Extract the [x, y] coordinate from the center of the cell holding the provided text.  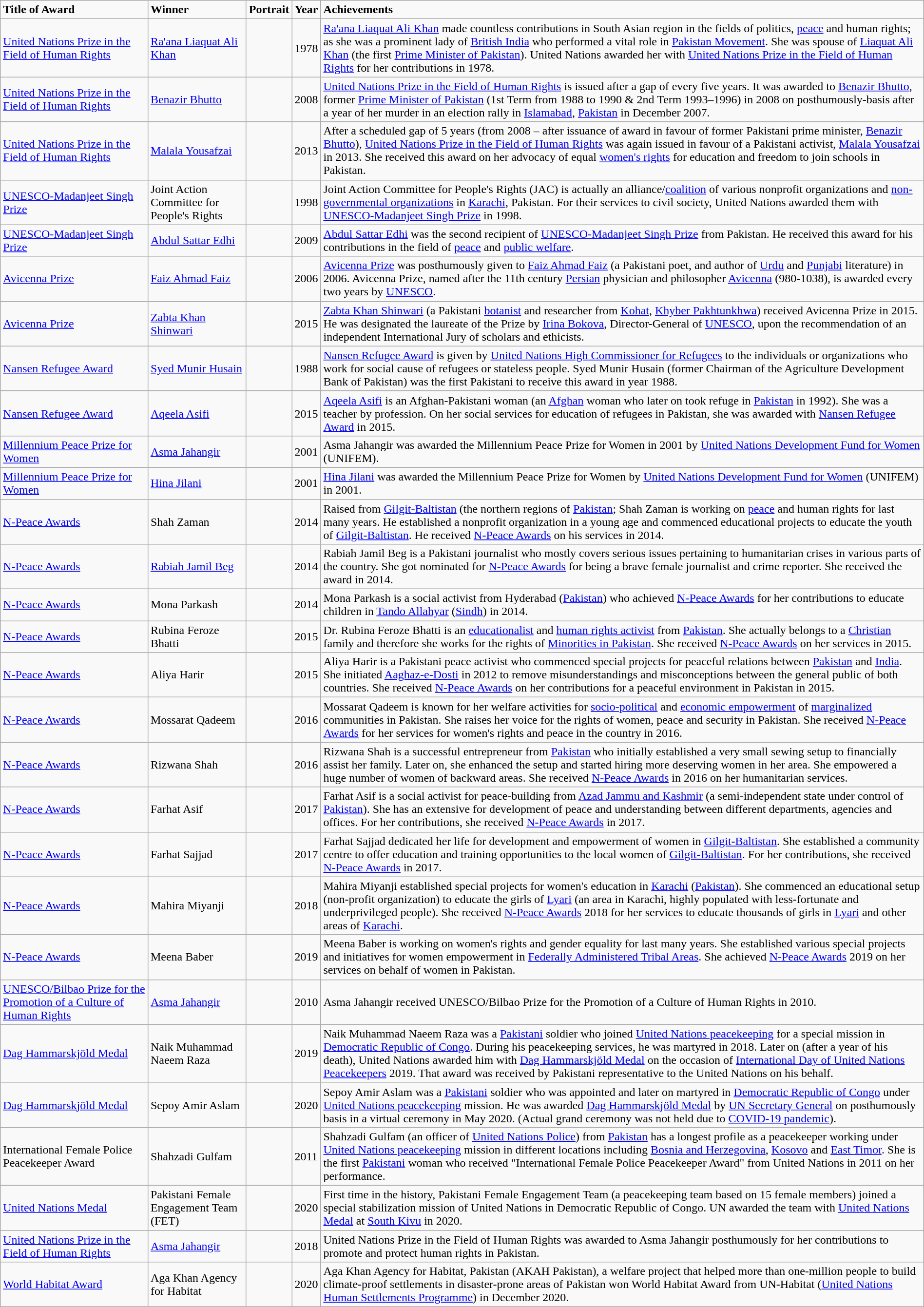
Asma Jahangir received UNESCO/Bilbao Prize for the Promotion of a Culture of Human Rights in 2010. [622, 1002]
2009 [306, 241]
Rizwana Shah [197, 765]
1988 [306, 368]
International Female Police Peacekeeper Award [74, 1156]
1978 [306, 48]
Mahira Miyanji [197, 905]
Aga Khan Agency for Habitat [197, 1285]
Rabiah Jamil Beg [197, 567]
Farhat Sajjad [197, 854]
1998 [306, 202]
Shahzadi Gulfam [197, 1156]
Sepoy Amir Aslam [197, 1105]
Malala Yousafzai [197, 151]
Title of Award [74, 10]
World Habitat Award [74, 1285]
Naik Muhammad Naeem Raza [197, 1054]
2008 [306, 99]
Farhat Asif [197, 809]
Achievements [622, 10]
Mona Parkash [197, 605]
Year [306, 10]
Hina Jilani was awarded the Millennium Peace Prize for Women by United Nations Development Fund for Women (UNIFEM) in 2001. [622, 483]
Pakistani Female Engagement Team (FET) [197, 1208]
Meena Baber [197, 957]
2011 [306, 1156]
Portrait [269, 10]
UNESCO/Bilbao Prize for the Promotion of a Culture of Human Rights [74, 1002]
Aqeela Asifi [197, 413]
United Nations Medal [74, 1208]
Faiz Ahmad Faiz [197, 279]
2010 [306, 1002]
Asma Jahangir was awarded the Millennium Peace Prize for Women in 2001 by United Nations Development Fund for Women (UNIFEM). [622, 451]
Mossarat Qadeem [197, 720]
Ra'ana Liaquat Ali Khan [197, 48]
Benazir Bhutto [197, 99]
Abdul Sattar Edhi [197, 241]
Rubina Feroze Bhatti [197, 636]
Aliya Harir [197, 675]
Joint Action Committee for People's Rights [197, 202]
Shah Zaman [197, 521]
Zabta Khan Shinwari [197, 324]
2006 [306, 279]
Winner [197, 10]
Syed Munir Husain [197, 368]
2013 [306, 151]
Hina Jilani [197, 483]
